Find where the given text appears and provide that cell's center as (X, Y) coordinate. 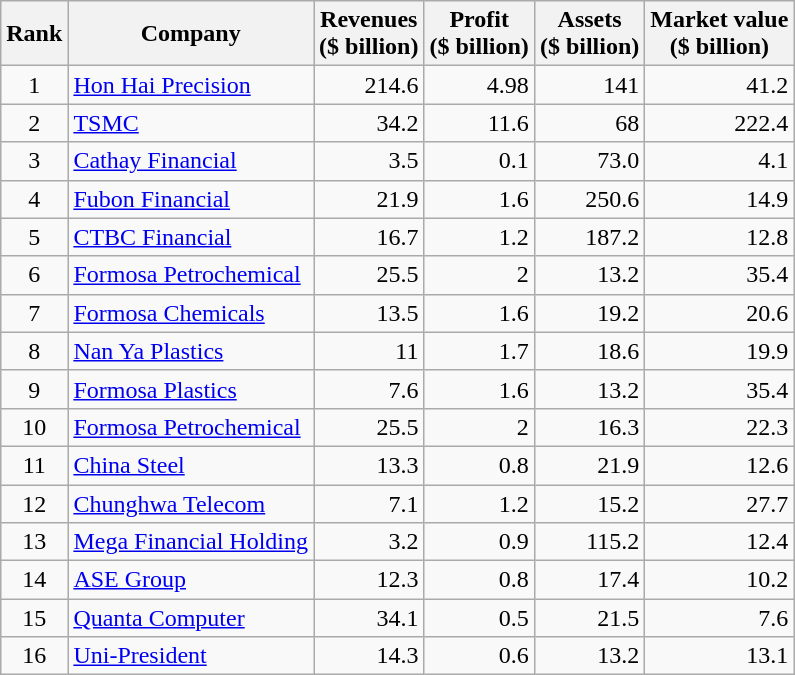
14.3 (369, 656)
Rank (34, 34)
0.6 (479, 656)
Quanta Computer (191, 618)
4.1 (720, 161)
1 (34, 85)
Chunghwa Telecom (191, 503)
12.6 (720, 465)
Cathay Financial (191, 161)
5 (34, 237)
Revenues($ billion) (369, 34)
4 (34, 199)
141 (589, 85)
15 (34, 618)
12.4 (720, 542)
68 (589, 123)
17.4 (589, 580)
16.3 (589, 427)
16.7 (369, 237)
Nan Ya Plastics (191, 351)
6 (34, 275)
10 (34, 427)
0.5 (479, 618)
China Steel (191, 465)
TSMC (191, 123)
11.6 (479, 123)
ASE Group (191, 580)
73.0 (589, 161)
41.2 (720, 85)
115.2 (589, 542)
Hon Hai Precision (191, 85)
14 (34, 580)
14.9 (720, 199)
13.1 (720, 656)
3.2 (369, 542)
15.2 (589, 503)
19.2 (589, 313)
0.9 (479, 542)
Company (191, 34)
Profit($ billion) (479, 34)
13.3 (369, 465)
7 (34, 313)
Mega Financial Holding (191, 542)
12 (34, 503)
0.1 (479, 161)
13.5 (369, 313)
4.98 (479, 85)
19.9 (720, 351)
13 (34, 542)
8 (34, 351)
12.8 (720, 237)
222.4 (720, 123)
Fubon Financial (191, 199)
Market value($ billion) (720, 34)
Uni-President (191, 656)
21.5 (589, 618)
20.6 (720, 313)
34.1 (369, 618)
9 (34, 389)
3.5 (369, 161)
27.7 (720, 503)
18.6 (589, 351)
214.6 (369, 85)
22.3 (720, 427)
10.2 (720, 580)
Formosa Chemicals (191, 313)
12.3 (369, 580)
16 (34, 656)
Formosa Plastics (191, 389)
1.7 (479, 351)
Assets($ billion) (589, 34)
34.2 (369, 123)
3 (34, 161)
CTBC Financial (191, 237)
187.2 (589, 237)
7.1 (369, 503)
250.6 (589, 199)
